Pinpoint the cell where the given text exists, returning its (x, y) midpoint coordinate. 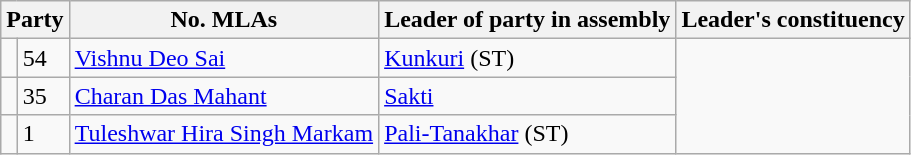
1 (43, 134)
Kunkuri (ST) (528, 58)
Sakti (528, 96)
Pali-Tanakhar (ST) (528, 134)
35 (43, 96)
Leader of party in assembly (528, 20)
No. MLAs (224, 20)
54 (43, 58)
Vishnu Deo Sai (224, 58)
Leader's constituency (793, 20)
Party (35, 20)
Charan Das Mahant (224, 96)
Tuleshwar Hira Singh Markam (224, 134)
